Identify which cell holds the provided text, then report its [x, y] central coordinate. 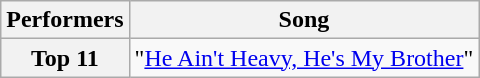
"He Ain't Heavy, He's My Brother" [304, 58]
Song [304, 20]
Top 11 [65, 58]
Performers [65, 20]
